Pinpoint the cell where the given text exists, returning its [X, Y] midpoint coordinate. 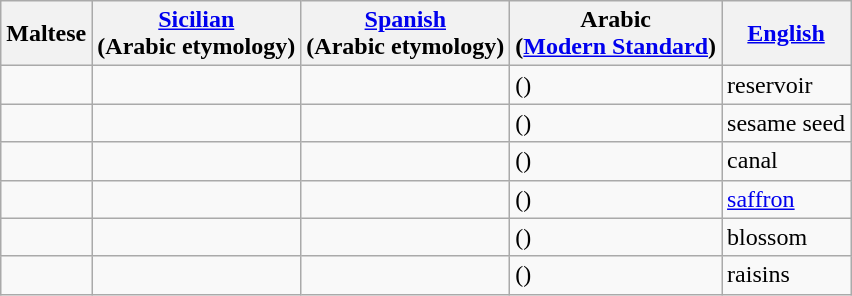
raisins [786, 275]
sesame seed [786, 123]
blossom [786, 237]
Arabic(Modern Standard) [616, 34]
English [786, 34]
reservoir [786, 85]
canal [786, 161]
Maltese [46, 34]
Sicilian(Arabic etymology) [196, 34]
saffron [786, 199]
Spanish(Arabic etymology) [406, 34]
